Output the (x, y) coordinate of the center of the cell containing the given text.  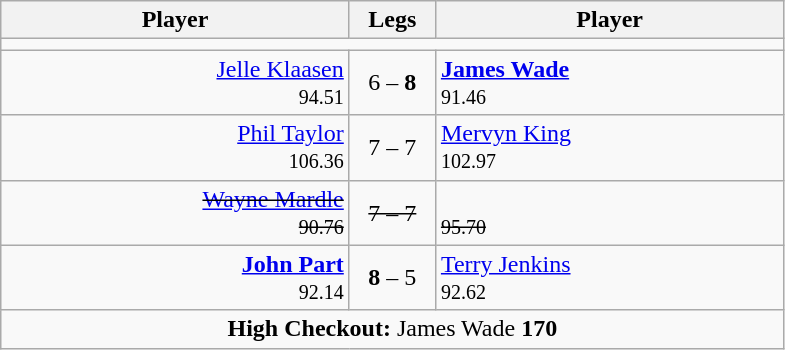
John Part 92.14 (176, 278)
Jelle Klaasen 94.51 (176, 82)
Mervyn King 102.97 (610, 148)
Phil Taylor 106.36 (176, 148)
8 – 5 (392, 278)
Terry Jenkins 92.62 (610, 278)
6 – 8 (392, 82)
High Checkout: James Wade 170 (392, 329)
95.70 (610, 212)
Wayne Mardle 90.76 (176, 212)
James Wade 91.46 (610, 82)
Legs (392, 20)
